Detect which cell encompasses the target text, then output its [x, y] center coordinate. 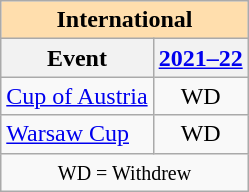
Warsaw Cup [77, 134]
Event [77, 58]
WD = Withdrew [124, 172]
2021–22 [200, 58]
Cup of Austria [77, 96]
International [124, 20]
